For the text-containing cell, return its midpoint in (x, y) coordinate format. 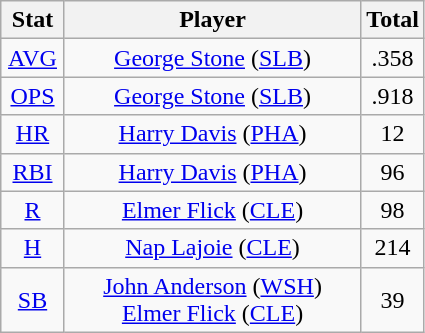
H (33, 248)
Player (212, 20)
12 (393, 134)
.918 (393, 96)
AVG (33, 58)
Total (393, 20)
96 (393, 172)
Nap Lajoie (CLE) (212, 248)
Elmer Flick (CLE) (212, 210)
.358 (393, 58)
SB (33, 300)
214 (393, 248)
HR (33, 134)
OPS (33, 96)
39 (393, 300)
Stat (33, 20)
R (33, 210)
98 (393, 210)
RBI (33, 172)
John Anderson (WSH)Elmer Flick (CLE) (212, 300)
